Search for the cell housing the specified text and yield its (X, Y) center coordinate. 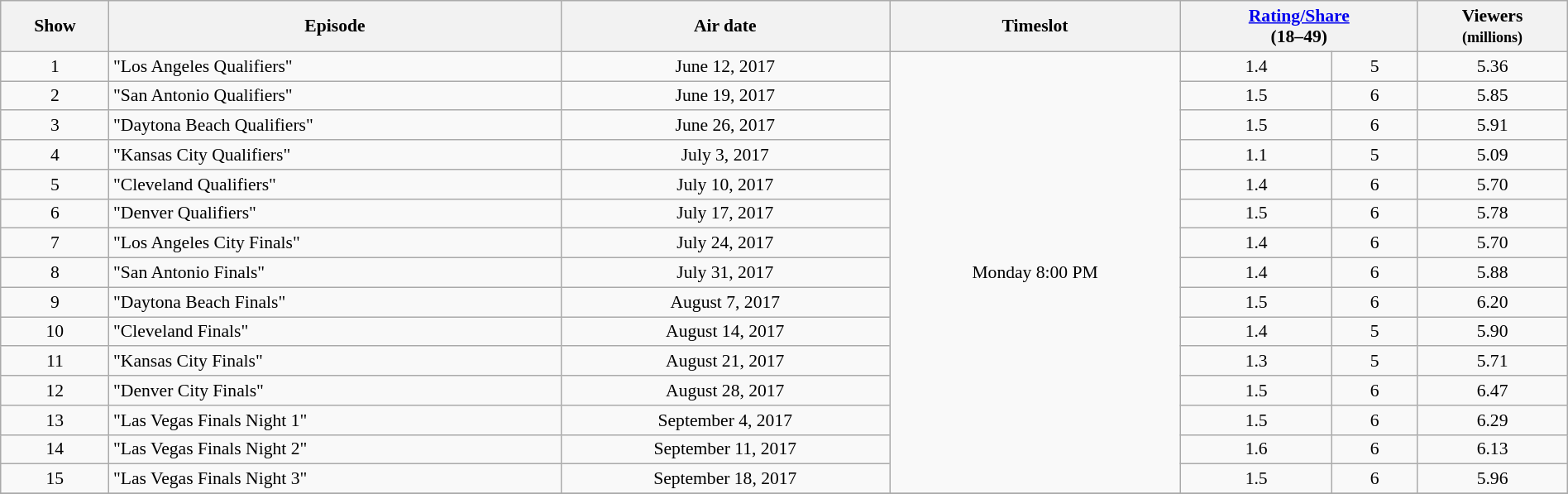
14 (55, 449)
"Daytona Beach Qualifiers" (335, 126)
Timeslot (1035, 26)
8 (55, 273)
5.36 (1492, 66)
July 24, 2017 (725, 243)
"Denver City Finals" (335, 391)
August 28, 2017 (725, 391)
5.91 (1492, 126)
1.1 (1257, 155)
"San Antonio Finals" (335, 273)
July 10, 2017 (725, 185)
9 (55, 302)
5.71 (1492, 362)
6.29 (1492, 420)
Rating/Share(18–49) (1299, 26)
"Los Angeles City Finals" (335, 243)
7 (55, 243)
"Cleveland Qualifiers" (335, 185)
5.90 (1492, 332)
Monday 8:00 PM (1035, 272)
September 18, 2017 (725, 479)
5.85 (1492, 96)
July 3, 2017 (725, 155)
3 (55, 126)
6.13 (1492, 449)
August 21, 2017 (725, 362)
August 7, 2017 (725, 302)
"Cleveland Finals" (335, 332)
September 4, 2017 (725, 420)
10 (55, 332)
4 (55, 155)
12 (55, 391)
15 (55, 479)
1.3 (1257, 362)
"Las Vegas Finals Night 2" (335, 449)
"Las Vegas Finals Night 1" (335, 420)
1.6 (1257, 449)
1 (55, 66)
July 17, 2017 (725, 213)
5.78 (1492, 213)
"Denver Qualifiers" (335, 213)
Viewers(millions) (1492, 26)
June 26, 2017 (725, 126)
July 31, 2017 (725, 273)
6.20 (1492, 302)
August 14, 2017 (725, 332)
June 12, 2017 (725, 66)
5.88 (1492, 273)
"Los Angeles Qualifiers" (335, 66)
"Kansas City Finals" (335, 362)
September 11, 2017 (725, 449)
5.09 (1492, 155)
"Daytona Beach Finals" (335, 302)
5.96 (1492, 479)
Episode (335, 26)
Show (55, 26)
11 (55, 362)
June 19, 2017 (725, 96)
2 (55, 96)
"San Antonio Qualifiers" (335, 96)
"Las Vegas Finals Night 3" (335, 479)
Air date (725, 26)
6.47 (1492, 391)
13 (55, 420)
"Kansas City Qualifiers" (335, 155)
